Extract the [x, y] coordinate from the center of the cell holding the provided text.  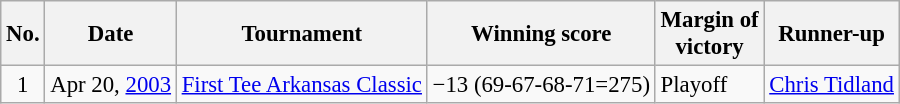
−13 (69-67-68-71=275) [541, 85]
1 [23, 85]
Playoff [710, 85]
Margin ofvictory [710, 34]
Tournament [302, 34]
Runner-up [832, 34]
Chris Tidland [832, 85]
Winning score [541, 34]
Apr 20, 2003 [110, 85]
Date [110, 34]
No. [23, 34]
First Tee Arkansas Classic [302, 85]
